For the text-containing cell, return its midpoint in [X, Y] coordinate format. 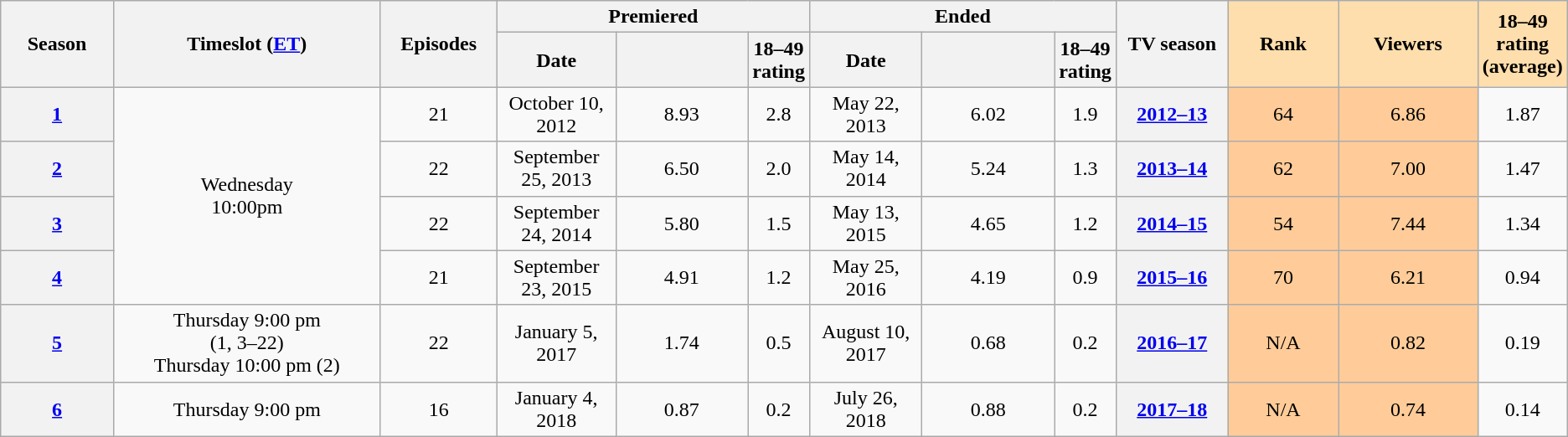
1.3 [1086, 169]
Wednesday10:00pm [246, 196]
September 25, 2013 [556, 169]
0.94 [1523, 278]
Thursday 9:00 pm [246, 409]
6.21 [1408, 278]
7.00 [1408, 169]
6.86 [1408, 114]
0.82 [1408, 343]
July 26, 2018 [865, 409]
Rank [1283, 44]
64 [1283, 114]
Season [57, 44]
1.87 [1523, 114]
1.9 [1086, 114]
6.02 [988, 114]
Viewers [1408, 44]
18–49 rating (average) [1523, 44]
2 [57, 169]
2014–15 [1172, 223]
0.68 [988, 343]
7.44 [1408, 223]
September 24, 2014 [556, 223]
Timeslot (ET) [246, 44]
0.87 [682, 409]
1.5 [779, 223]
6 [57, 409]
May 13, 2015 [865, 223]
0.88 [988, 409]
September 23, 2015 [556, 278]
62 [1283, 169]
0.5 [779, 343]
4.91 [682, 278]
70 [1283, 278]
2.8 [779, 114]
May 14, 2014 [865, 169]
0.9 [1086, 278]
May 22, 2013 [865, 114]
January 4, 2018 [556, 409]
3 [57, 223]
4 [57, 278]
54 [1283, 223]
4.65 [988, 223]
TV season [1172, 44]
August 10, 2017 [865, 343]
2012–13 [1172, 114]
Thursday 9:00 pm(1, 3–22)Thursday 10:00 pm (2) [246, 343]
6.50 [682, 169]
5.24 [988, 169]
2016–17 [1172, 343]
Premiered [653, 17]
2017–18 [1172, 409]
4.19 [988, 278]
0.19 [1523, 343]
5 [57, 343]
May 25, 2016 [865, 278]
1.47 [1523, 169]
January 5, 2017 [556, 343]
Episodes [439, 44]
5.80 [682, 223]
1.34 [1523, 223]
Ended [962, 17]
8.93 [682, 114]
1 [57, 114]
0.74 [1408, 409]
October 10, 2012 [556, 114]
1.74 [682, 343]
2015–16 [1172, 278]
16 [439, 409]
0.14 [1523, 409]
2013–14 [1172, 169]
2.0 [779, 169]
